Identify which cell holds the provided text, then report its (x, y) central coordinate. 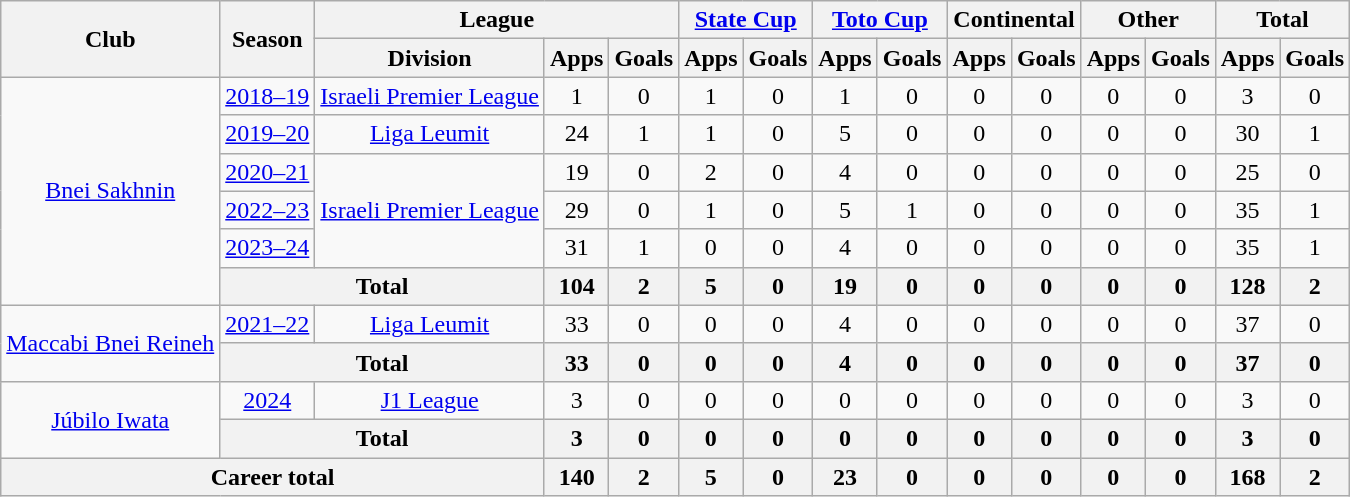
30 (1247, 134)
2024 (268, 400)
128 (1247, 286)
Júbilo Iwata (110, 419)
Other (1148, 20)
Career total (273, 477)
2019–20 (268, 134)
Continental (1014, 20)
168 (1247, 477)
Season (268, 39)
J1 League (430, 400)
2023–24 (268, 248)
2018–19 (268, 96)
Maccabi Bnei Reineh (110, 343)
31 (576, 248)
2022–23 (268, 210)
2020–21 (268, 172)
140 (576, 477)
24 (576, 134)
Club (110, 39)
25 (1247, 172)
2021–22 (268, 324)
29 (576, 210)
Division (430, 58)
League (497, 20)
104 (576, 286)
State Cup (746, 20)
23 (845, 477)
Bnei Sakhnin (110, 191)
Toto Cup (880, 20)
